Locate the cell with the specified text and output its [X, Y] center coordinate. 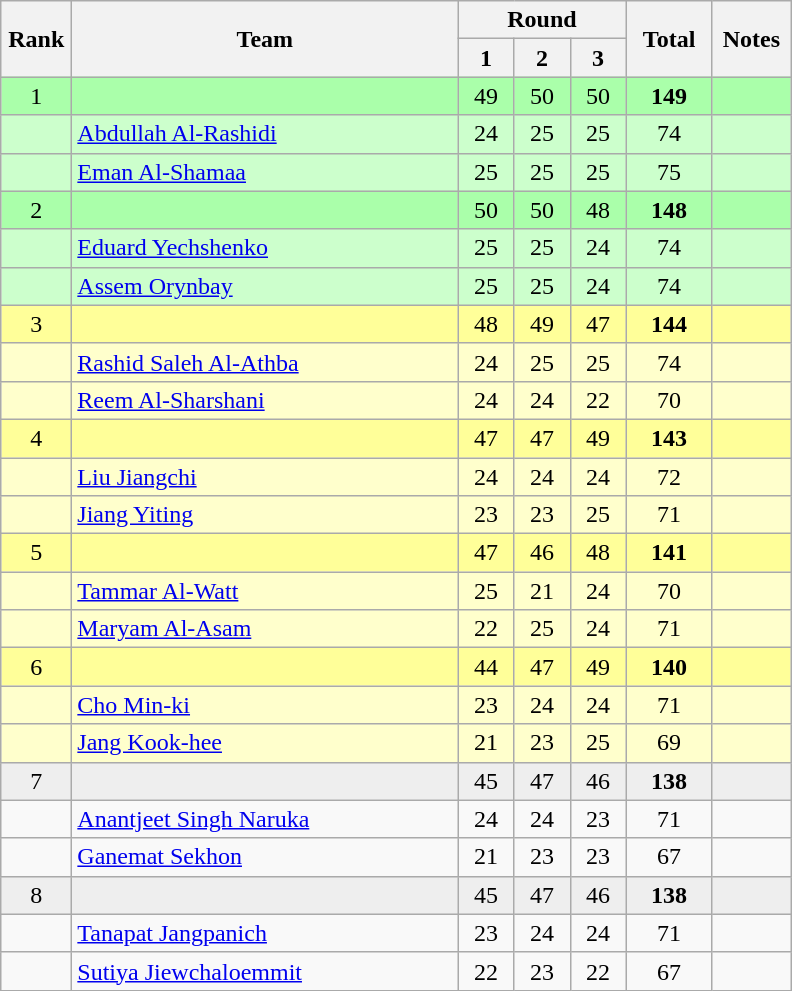
144 [669, 324]
140 [669, 667]
Reem Al-Sharshani [265, 400]
72 [669, 477]
Rank [36, 39]
Maryam Al-Asam [265, 629]
143 [669, 438]
141 [669, 553]
8 [36, 895]
Assem Orynbay [265, 286]
148 [669, 210]
Ganemat Sekhon [265, 857]
Liu Jiangchi [265, 477]
75 [669, 172]
Jiang Yiting [265, 515]
Team [265, 39]
6 [36, 667]
Tanapat Jangpanich [265, 933]
Cho Min-ki [265, 705]
7 [36, 781]
Eman Al-Shamaa [265, 172]
44 [486, 667]
Sutiya Jiewchaloemmit [265, 971]
Tammar Al-Watt [265, 591]
5 [36, 553]
Total [669, 39]
Anantjeet Singh Naruka [265, 819]
Abdullah Al-Rashidi [265, 134]
Jang Kook-hee [265, 743]
Round [542, 20]
Rashid Saleh Al-Athba [265, 362]
4 [36, 438]
Notes [752, 39]
149 [669, 96]
Eduard Yechshenko [265, 248]
69 [669, 743]
